Capture the cell that displays the provided text and extract its [x, y] central coordinate. 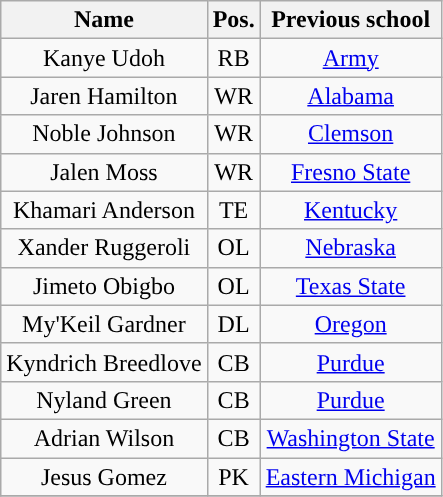
Nebraska [350, 248]
Khamari Anderson [104, 210]
Previous school [350, 20]
Nyland Green [104, 400]
Pos. [234, 20]
Adrian Wilson [104, 438]
Noble Johnson [104, 134]
Kentucky [350, 210]
RB [234, 58]
PK [234, 477]
My'Keil Gardner [104, 324]
Jimeto Obigbo [104, 286]
DL [234, 324]
Clemson [350, 134]
Kyndrich Breedlove [104, 362]
Fresno State [350, 172]
Xander Ruggeroli [104, 248]
Jalen Moss [104, 172]
Jaren Hamilton [104, 96]
Texas State [350, 286]
Washington State [350, 438]
Name [104, 20]
Army [350, 58]
Jesus Gomez [104, 477]
Alabama [350, 96]
TE [234, 210]
Kanye Udoh [104, 58]
Oregon [350, 324]
Eastern Michigan [350, 477]
